Detect which cell encompasses the target text, then output its [X, Y] center coordinate. 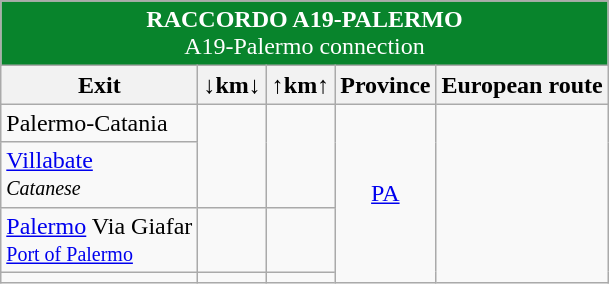
Villabate Catanese [100, 174]
Province [386, 85]
Exit [100, 85]
Palermo-Catania [100, 123]
↓km↓ [232, 85]
Palermo Via Giafar Port of Palermo [100, 240]
European route [522, 85]
↑km↑ [300, 85]
RACCORDO A19-PALERMOA19-Palermo connection [304, 34]
PA [386, 194]
